Identify which cell holds the provided text, then report its (x, y) central coordinate. 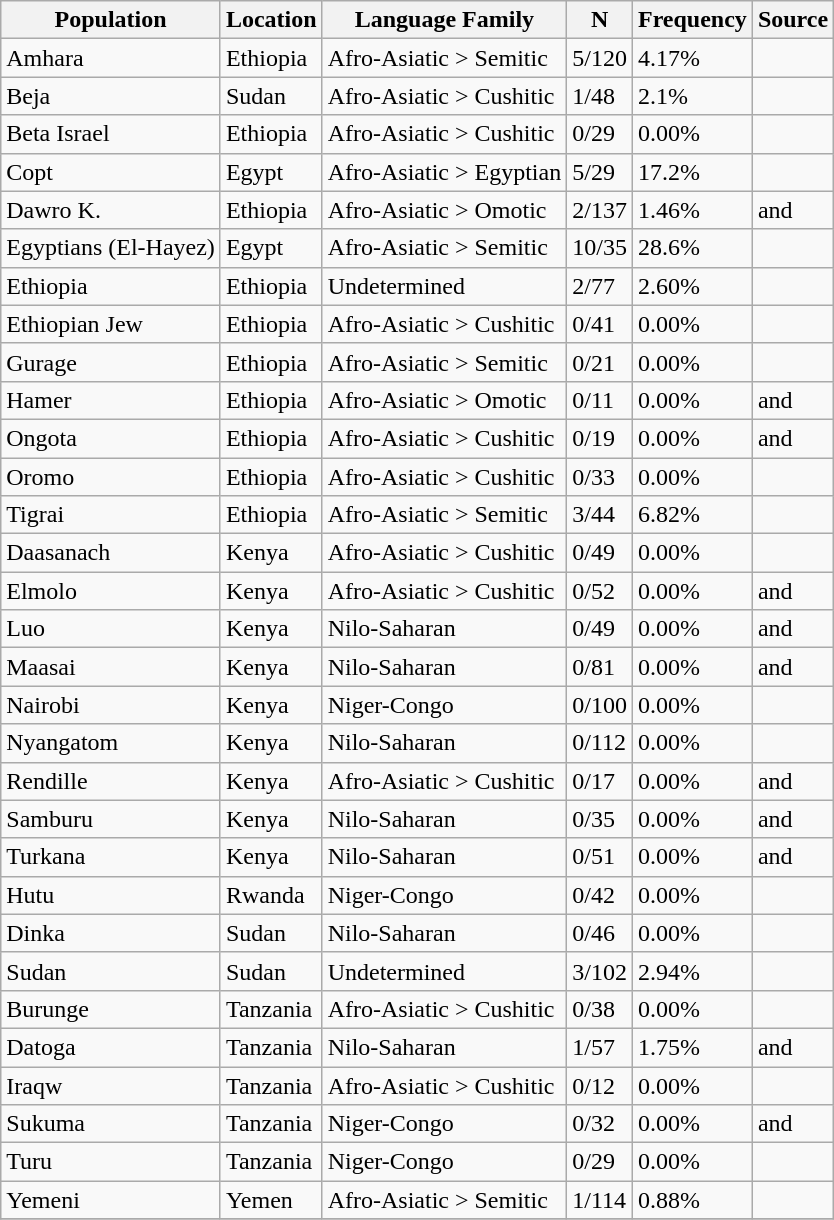
17.2% (692, 172)
0/17 (600, 781)
Turkana (111, 857)
Location (271, 20)
1/114 (600, 1200)
Iraqw (111, 1085)
Language Family (444, 20)
Source (792, 20)
2.60% (692, 286)
Turu (111, 1162)
N (600, 20)
28.6% (692, 248)
Gurage (111, 362)
1.75% (692, 1047)
Nyangatom (111, 743)
2.94% (692, 971)
Ethiopian Jew (111, 324)
Tigrai (111, 515)
10/35 (600, 248)
1.46% (692, 210)
Nairobi (111, 705)
Yemen (271, 1200)
Afro-Asiatic > Egyptian (444, 172)
3/44 (600, 515)
Burunge (111, 1009)
1/57 (600, 1047)
Dawro K. (111, 210)
Luo (111, 629)
0.88% (692, 1200)
Oromo (111, 477)
Population (111, 20)
Dinka (111, 933)
Egyptians (El-Hayez) (111, 248)
2/77 (600, 286)
0/42 (600, 895)
Elmolo (111, 591)
Yemeni (111, 1200)
3/102 (600, 971)
Copt (111, 172)
Frequency (692, 20)
0/32 (600, 1124)
Hamer (111, 400)
Maasai (111, 667)
Ongota (111, 438)
5/29 (600, 172)
Hutu (111, 895)
Beta Israel (111, 134)
6.82% (692, 515)
Rwanda (271, 895)
5/120 (600, 58)
0/112 (600, 743)
0/33 (600, 477)
Samburu (111, 819)
0/12 (600, 1085)
Amhara (111, 58)
1/48 (600, 96)
0/81 (600, 667)
0/38 (600, 1009)
0/52 (600, 591)
Datoga (111, 1047)
0/11 (600, 400)
0/35 (600, 819)
0/19 (600, 438)
0/46 (600, 933)
Daasanach (111, 553)
Beja (111, 96)
2.1% (692, 96)
0/21 (600, 362)
0/51 (600, 857)
Rendille (111, 781)
4.17% (692, 58)
0/41 (600, 324)
2/137 (600, 210)
Sukuma (111, 1124)
0/100 (600, 705)
